Detect which cell encompasses the target text, then output its (X, Y) center coordinate. 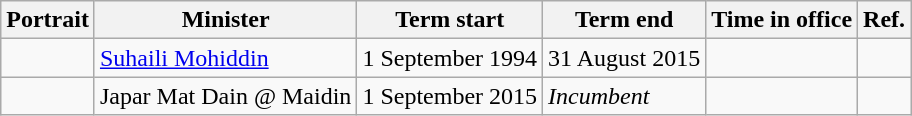
Term start (450, 20)
Incumbent (624, 96)
Minister (225, 20)
1 September 1994 (450, 58)
Suhaili Mohiddin (225, 58)
Portrait (48, 20)
Term end (624, 20)
Japar Mat Dain @ Maidin (225, 96)
Ref. (884, 20)
1 September 2015 (450, 96)
31 August 2015 (624, 58)
Time in office (782, 20)
